Capture the cell that displays the provided text and extract its (x, y) central coordinate. 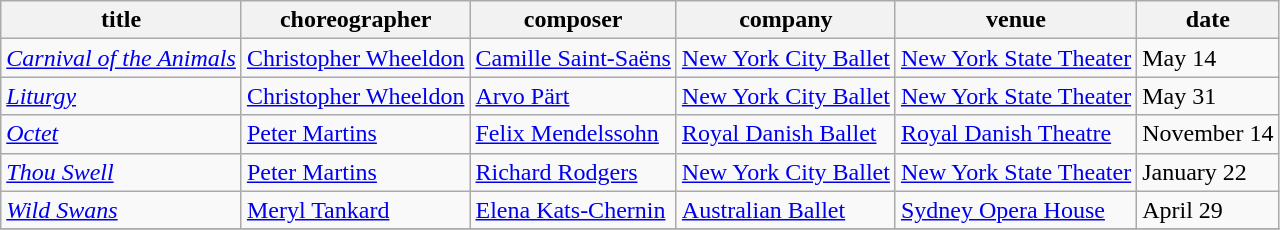
April 29 (1208, 210)
May 14 (1208, 58)
Royal Danish Theatre (1016, 134)
Australian Ballet (786, 210)
Liturgy (122, 96)
Arvo Pärt (573, 96)
venue (1016, 20)
Felix Mendelssohn (573, 134)
Thou Swell (122, 172)
Wild Swans (122, 210)
composer (573, 20)
Carnival of the Animals (122, 58)
November 14 (1208, 134)
Richard Rodgers (573, 172)
Elena Kats-Chernin (573, 210)
May 31 (1208, 96)
date (1208, 20)
choreographer (356, 20)
Octet (122, 134)
company (786, 20)
Sydney Opera House (1016, 210)
title (122, 20)
Royal Danish Ballet (786, 134)
January 22 (1208, 172)
Camille Saint-Saëns (573, 58)
Meryl Tankard (356, 210)
